For the text-containing cell, return its midpoint in (X, Y) coordinate format. 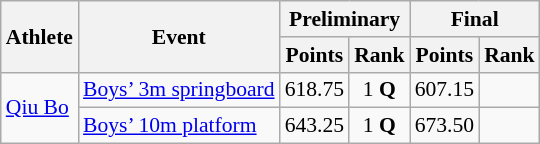
Athlete (40, 36)
618.75 (314, 90)
673.50 (444, 126)
Boys’ 10m platform (179, 126)
643.25 (314, 126)
Boys’ 3m springboard (179, 90)
Event (179, 36)
607.15 (444, 90)
Final (475, 19)
Preliminary (345, 19)
Qiu Bo (40, 108)
